Search for the cell housing the specified text and yield its [X, Y] center coordinate. 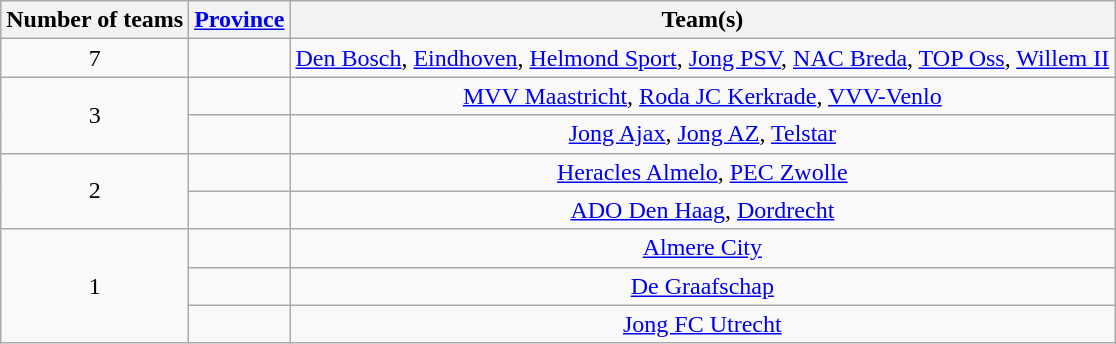
De Graafschap [702, 286]
Team(s) [702, 20]
Number of teams [95, 20]
Jong FC Utrecht [702, 324]
7 [95, 58]
Almere City [702, 248]
3 [95, 115]
MVV Maastricht, Roda JC Kerkrade, VVV-Venlo [702, 96]
Jong Ajax, Jong AZ, Telstar [702, 134]
2 [95, 191]
ADO Den Haag, Dordrecht [702, 210]
Heracles Almelo, PEC Zwolle [702, 172]
Province [240, 20]
Den Bosch, Eindhoven, Helmond Sport, Jong PSV, NAC Breda, TOP Oss, Willem II [702, 58]
1 [95, 286]
